Return the (X, Y) coordinate for the center point of the cell that contains the specified text.  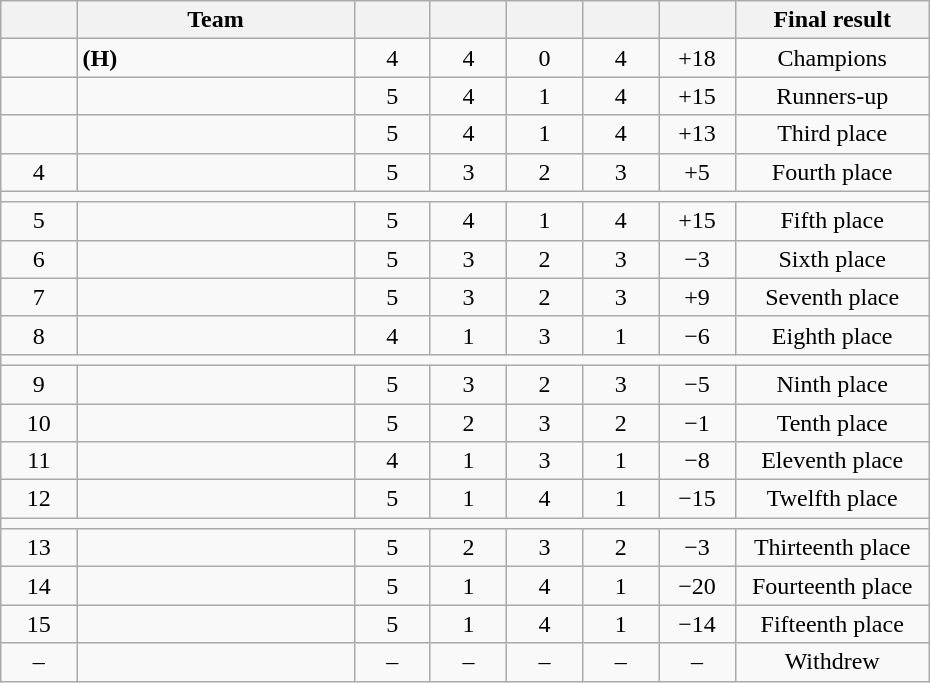
7 (39, 297)
+13 (697, 134)
13 (39, 548)
Final result (832, 20)
−1 (697, 423)
Ninth place (832, 384)
Runners-up (832, 96)
6 (39, 259)
Tenth place (832, 423)
Seventh place (832, 297)
Third place (832, 134)
Withdrew (832, 662)
Sixth place (832, 259)
Team (216, 20)
15 (39, 624)
Twelfth place (832, 499)
Thirteenth place (832, 548)
Fourth place (832, 172)
+5 (697, 172)
−15 (697, 499)
Eighth place (832, 335)
Fifth place (832, 221)
(H) (216, 58)
−20 (697, 586)
Eleventh place (832, 461)
−5 (697, 384)
Champions (832, 58)
Fifteenth place (832, 624)
−8 (697, 461)
10 (39, 423)
+18 (697, 58)
14 (39, 586)
Fourteenth place (832, 586)
−6 (697, 335)
12 (39, 499)
−14 (697, 624)
0 (545, 58)
9 (39, 384)
+9 (697, 297)
11 (39, 461)
8 (39, 335)
